Scan for the cell matching the given text and deliver its [X, Y] coordinate at center. 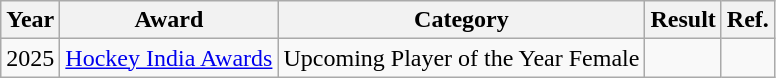
Hockey India Awards [169, 58]
Upcoming Player of the Year Female [462, 58]
Award [169, 20]
Category [462, 20]
Ref. [748, 20]
Year [30, 20]
2025 [30, 58]
Result [683, 20]
